Determine the [x, y] coordinate at the center of the cell enclosing the given text.  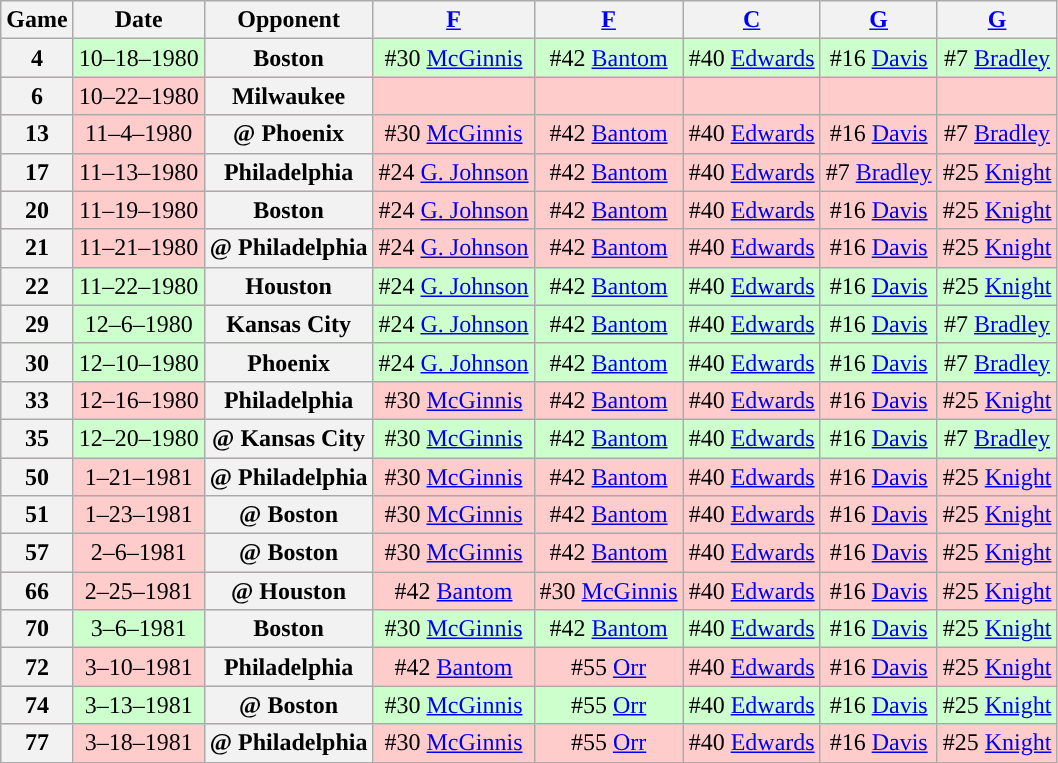
20 [37, 210]
30 [37, 362]
72 [37, 667]
11–13–1980 [138, 172]
4 [37, 58]
57 [37, 553]
22 [37, 286]
12–10–1980 [138, 362]
Houston [288, 286]
3–13–1981 [138, 705]
Phoenix [288, 362]
77 [37, 743]
12–20–1980 [138, 438]
C [752, 20]
@ Houston [288, 591]
11–22–1980 [138, 286]
50 [37, 477]
11–4–1980 [138, 134]
33 [37, 400]
21 [37, 248]
17 [37, 172]
2–25–1981 [138, 591]
@ Phoenix [288, 134]
51 [37, 515]
Date [138, 20]
12–16–1980 [138, 400]
11–19–1980 [138, 210]
10–18–1980 [138, 58]
2–6–1981 [138, 553]
Opponent [288, 20]
6 [37, 96]
66 [37, 591]
35 [37, 438]
3–10–1981 [138, 667]
@ Kansas City [288, 438]
1–21–1981 [138, 477]
3–18–1981 [138, 743]
Milwaukee [288, 96]
12–6–1980 [138, 324]
29 [37, 324]
1–23–1981 [138, 515]
10–22–1980 [138, 96]
70 [37, 629]
Game [37, 20]
74 [37, 705]
11–21–1980 [138, 248]
Kansas City [288, 324]
3–6–1981 [138, 629]
13 [37, 134]
